For the text-containing cell, return its midpoint in (X, Y) coordinate format. 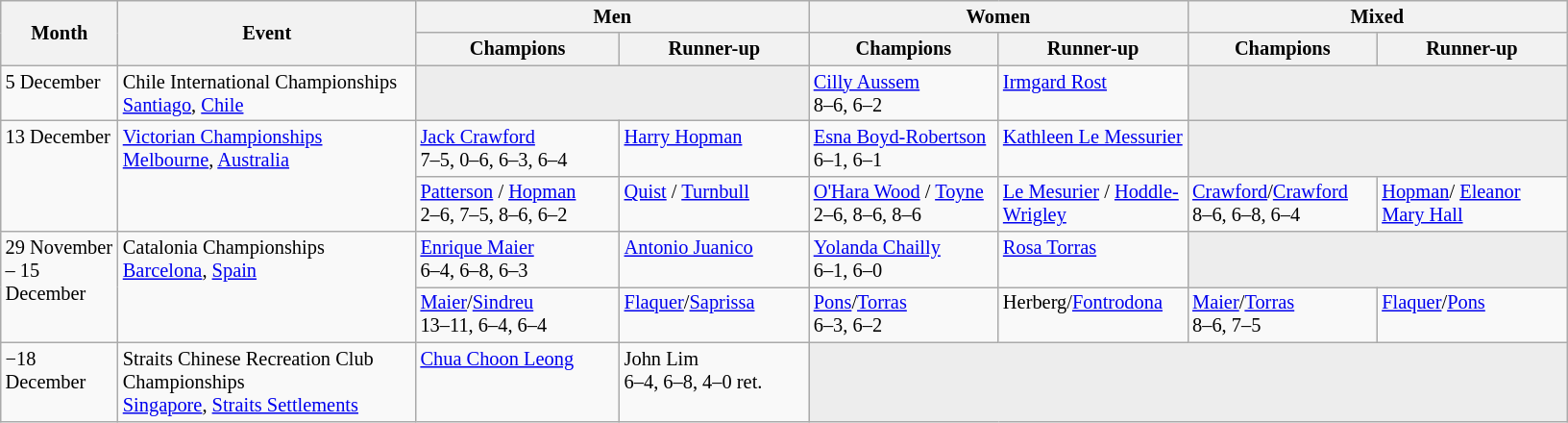
Harry Hopman (715, 148)
Kathleen Le Messurier (1093, 148)
Chile International ChampionshipsSantiago, Chile (267, 93)
Pons/Torras6–3, 6–2 (903, 314)
Straits Chinese Recreation Club ChampionshipsSingapore, Straits Settlements (267, 382)
Le Mesurier / Hoddle-Wrigley (1093, 204)
Patterson / Hopman2–6, 7–5, 8–6, 6–2 (518, 204)
Flaquer/Pons (1472, 314)
Antonio Juanico (715, 260)
O'Hara Wood / Toyne2–6, 8–6, 8–6 (903, 204)
Enrique Maier6–4, 6–8, 6–3 (518, 260)
Herberg/Fontrodona (1093, 314)
29 November – 15 December (60, 286)
Yolanda Chailly6–1, 6–0 (903, 260)
Cilly Aussem8–6, 6–2 (903, 93)
Irmgard Rost (1093, 93)
−18 December (60, 382)
5 December (60, 93)
Crawford/Crawford8–6, 6–8, 6–4 (1282, 204)
Month (60, 33)
13 December (60, 175)
John Lim6–4, 6–8, 4–0 ret. (715, 382)
Catalonia ChampionshipsBarcelona, Spain (267, 286)
Maier/Torras8–6, 7–5 (1282, 314)
Chua Choon Leong (518, 382)
Flaquer/Saprissa (715, 314)
Women (998, 16)
Hopman/ Eleanor Mary Hall (1472, 204)
Mixed (1377, 16)
Jack Crawford7–5, 0–6, 6–3, 6–4 (518, 148)
Rosa Torras (1093, 260)
Men (613, 16)
Event (267, 33)
Maier/Sindreu13–11, 6–4, 6–4 (518, 314)
Victorian ChampionshipsMelbourne, Australia (267, 175)
Quist / Turnbull (715, 204)
Esna Boyd-Robertson6–1, 6–1 (903, 148)
